Locate the cell with the specified text and output its [x, y] center coordinate. 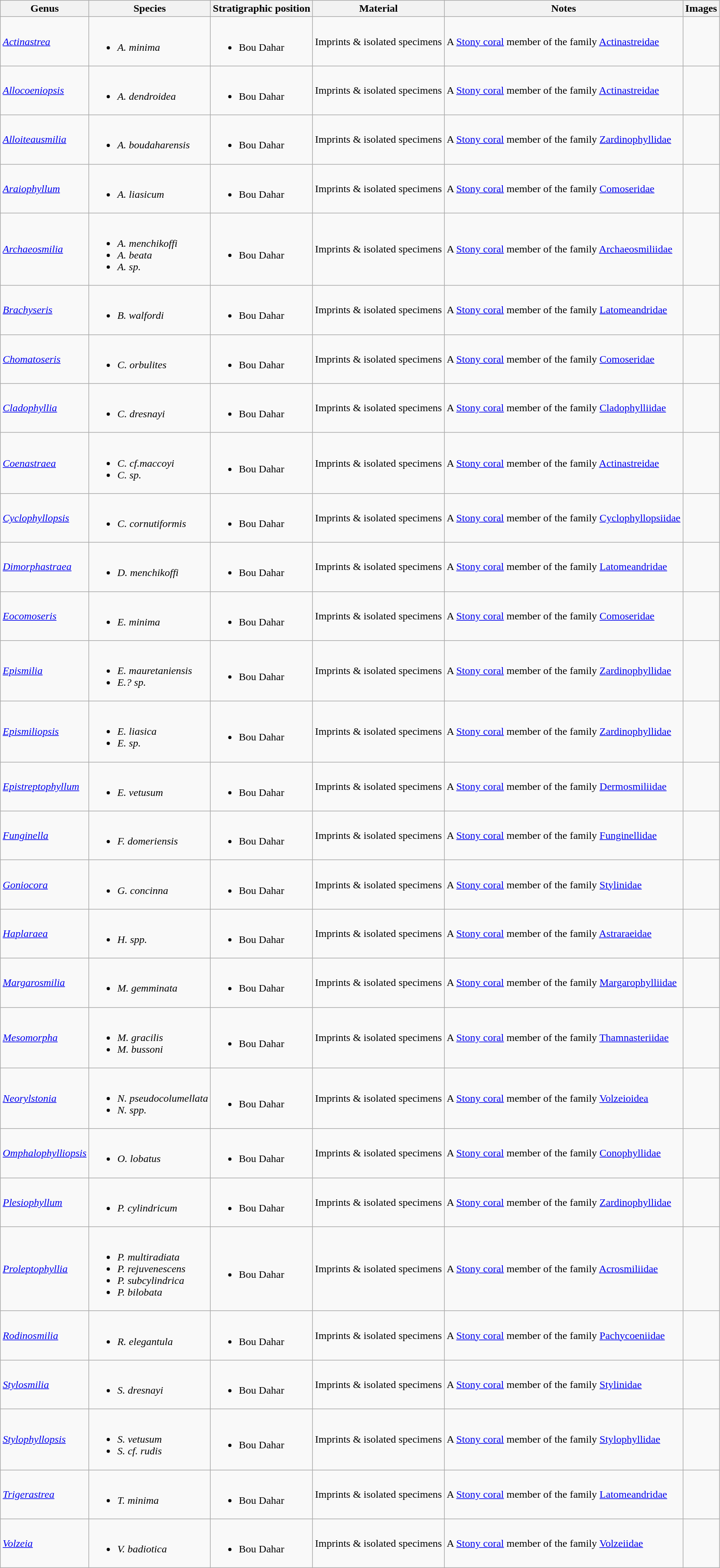
Stylophyllopsis [45, 1439]
M. gemminata [150, 983]
Stratigraphic position [262, 9]
Volzeia [45, 1543]
A Stony coral member of the family Thamnasteriidae [564, 1038]
P. cylindricum [150, 1202]
A Stony coral member of the family Stylophyllidae [564, 1439]
A Stony coral member of the family Acrosmiliidae [564, 1269]
A Stony coral member of the family Dermosmiliidae [564, 787]
M. gracilisM. bussoni [150, 1038]
Eocomoseris [45, 616]
Neorylstonia [45, 1098]
Cladophyllia [45, 408]
Species [150, 9]
A. menchikoffiA. beataA. sp. [150, 249]
E. liasicaE. sp. [150, 732]
Goniocora [45, 885]
R. elegantula [150, 1335]
Funginella [45, 835]
P. multiradiataP. rejuvenescensP. subcylindricaP. bilobata [150, 1269]
C. orbulites [150, 359]
F. domeriensis [150, 835]
Haplaraea [45, 933]
A Stony coral member of the family Conophyllidae [564, 1153]
H. spp. [150, 933]
Margarosmilia [45, 983]
Material [378, 9]
S. dresnayi [150, 1385]
Dimorphastraea [45, 566]
Plesiophyllum [45, 1202]
A Stony coral member of the family Volzeioidea [564, 1098]
Brachyseris [45, 310]
E. vetusum [150, 787]
C. cornutiformis [150, 518]
N. pseudocolumellataN. spp. [150, 1098]
T. minima [150, 1494]
Genus [45, 9]
B. walfordi [150, 310]
A Stony coral member of the family Astraraeidae [564, 933]
Cyclophyllopsis [45, 518]
Epismiliopsis [45, 732]
Mesomorpha [45, 1038]
C. cf.maccoyiC. sp. [150, 463]
Images [701, 9]
A Stony coral member of the family Funginellidae [564, 835]
A Stony coral member of the family Cyclophyllopsiidae [564, 518]
Epismilia [45, 671]
A Stony coral member of the family Pachycoeniidae [564, 1335]
A. dendroidea [150, 90]
E. minima [150, 616]
Araiophyllum [45, 188]
E. mauretaniensisE.? sp. [150, 671]
D. menchikoffi [150, 566]
Proleptophyllia [45, 1269]
A Stony coral member of the family Archaeosmiliidae [564, 249]
Epistreptophyllum [45, 787]
Allocoeniopsis [45, 90]
A Stony coral member of the family Margarophylliidae [564, 983]
A. liasicum [150, 188]
A. minima [150, 42]
Archaeosmilia [45, 249]
A. boudaharensis [150, 140]
Rodinosmilia [45, 1335]
Chomatoseris [45, 359]
A Stony coral member of the family Volzeiidae [564, 1543]
A Stony coral member of the family Cladophylliidae [564, 408]
S. vetusumS. cf. rudis [150, 1439]
Notes [564, 9]
O. lobatus [150, 1153]
Trigerastrea [45, 1494]
C. dresnayi [150, 408]
Stylosmilia [45, 1385]
Actinastrea [45, 42]
Coenastraea [45, 463]
Alloiteausmilia [45, 140]
G. concinna [150, 885]
V. badiotica [150, 1543]
Omphalophylliopsis [45, 1153]
